Locate the cell with the specified text and output its [X, Y] center coordinate. 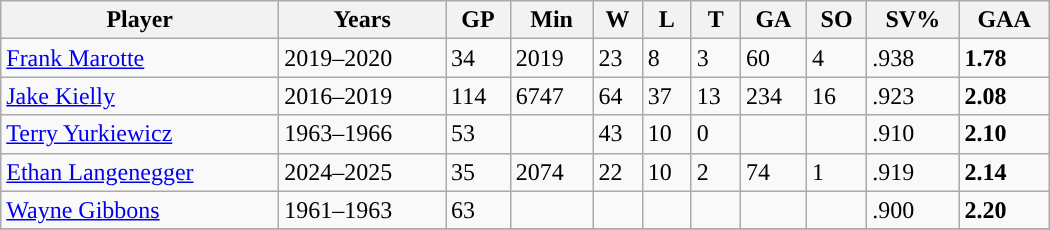
SV% [913, 20]
4 [836, 58]
Wayne Gibbons [140, 210]
Player [140, 20]
2.10 [1004, 134]
64 [618, 96]
60 [773, 58]
2.20 [1004, 210]
Terry Yurkiewicz [140, 134]
234 [773, 96]
74 [773, 172]
2074 [552, 172]
0 [716, 134]
GA [773, 20]
Years [362, 20]
L [666, 20]
.919 [913, 172]
2024–2025 [362, 172]
16 [836, 96]
35 [478, 172]
SO [836, 20]
114 [478, 96]
GP [478, 20]
43 [618, 134]
3 [716, 58]
T [716, 20]
2019–2020 [362, 58]
2016–2019 [362, 96]
8 [666, 58]
53 [478, 134]
Frank Marotte [140, 58]
6747 [552, 96]
Ethan Langenegger [140, 172]
.900 [913, 210]
63 [478, 210]
2.08 [1004, 96]
22 [618, 172]
1963–1966 [362, 134]
Jake Kielly [140, 96]
13 [716, 96]
23 [618, 58]
1961–1963 [362, 210]
2019 [552, 58]
2 [716, 172]
1.78 [1004, 58]
W [618, 20]
1 [836, 172]
37 [666, 96]
34 [478, 58]
2.14 [1004, 172]
GAA [1004, 20]
Min [552, 20]
.910 [913, 134]
.938 [913, 58]
.923 [913, 96]
